Locate the cell with the specified text and output its (X, Y) center coordinate. 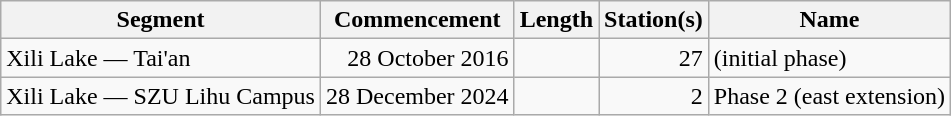
Segment (161, 20)
Phase 2 (east extension) (829, 96)
Commencement (417, 20)
28 October 2016 (417, 58)
27 (654, 58)
Xili Lake — Tai'an (161, 58)
28 December 2024 (417, 96)
Station(s) (654, 20)
(initial phase) (829, 58)
Name (829, 20)
2 (654, 96)
Length (556, 20)
Xili Lake — SZU Lihu Campus (161, 96)
